From the cell containing the given text, extract its center point as [x, y] coordinate. 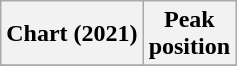
Chart (2021) [72, 34]
Peakposition [189, 34]
